Scan for the cell matching the given text and deliver its [x, y] coordinate at center. 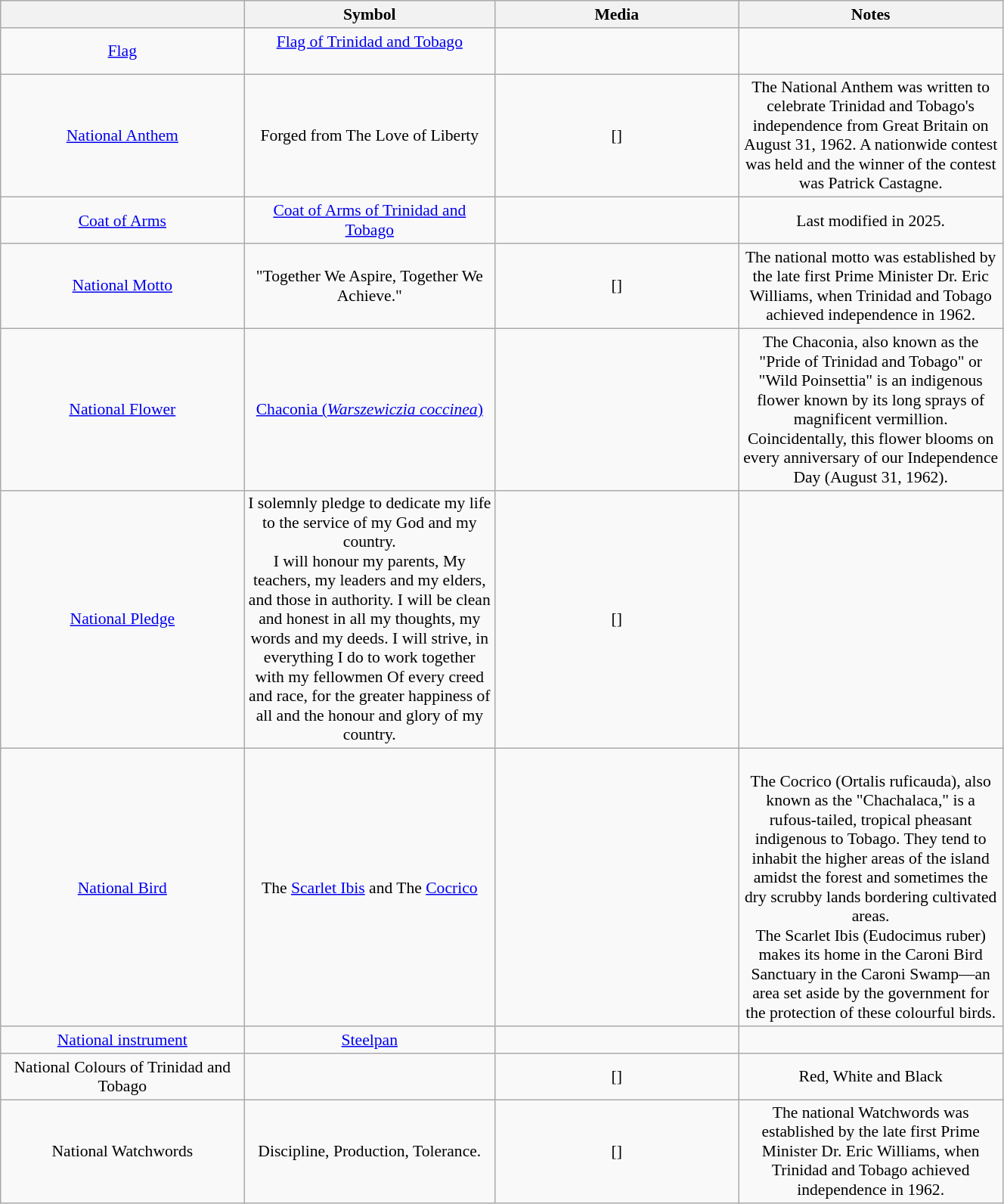
Coat of Arms of Trinidad and Tobago [370, 221]
Flag of Trinidad and Tobago [370, 51]
Media [617, 14]
National Motto [122, 286]
Red, White and Black [871, 1077]
Symbol [370, 14]
The national Watchwords was established by the late first Prime Minister Dr. Eric Williams, when Trinidad and Tobago achieved independence in 1962. [871, 1152]
National Colours of Trinidad and Tobago [122, 1077]
Chaconia (Warszewiczia coccinea) [370, 409]
Flag [122, 51]
National Watchwords [122, 1152]
National Flower [122, 409]
Notes [871, 14]
Coat of Arms [122, 221]
National Anthem [122, 136]
National Pledge [122, 619]
Steelpan [370, 1040]
Forged from The Love of Liberty [370, 136]
The Scarlet Ibis and The Cocrico [370, 888]
"Together We Aspire, Together We Achieve." [370, 286]
The national motto was established by the late first Prime Minister Dr. Eric Williams, when Trinidad and Tobago achieved independence in 1962. [871, 286]
Last modified in 2025. [871, 221]
National Bird [122, 888]
Discipline, Production, Tolerance. [370, 1152]
National instrument [122, 1040]
